Determine the [X, Y] coordinate at the center of the cell enclosing the given text.  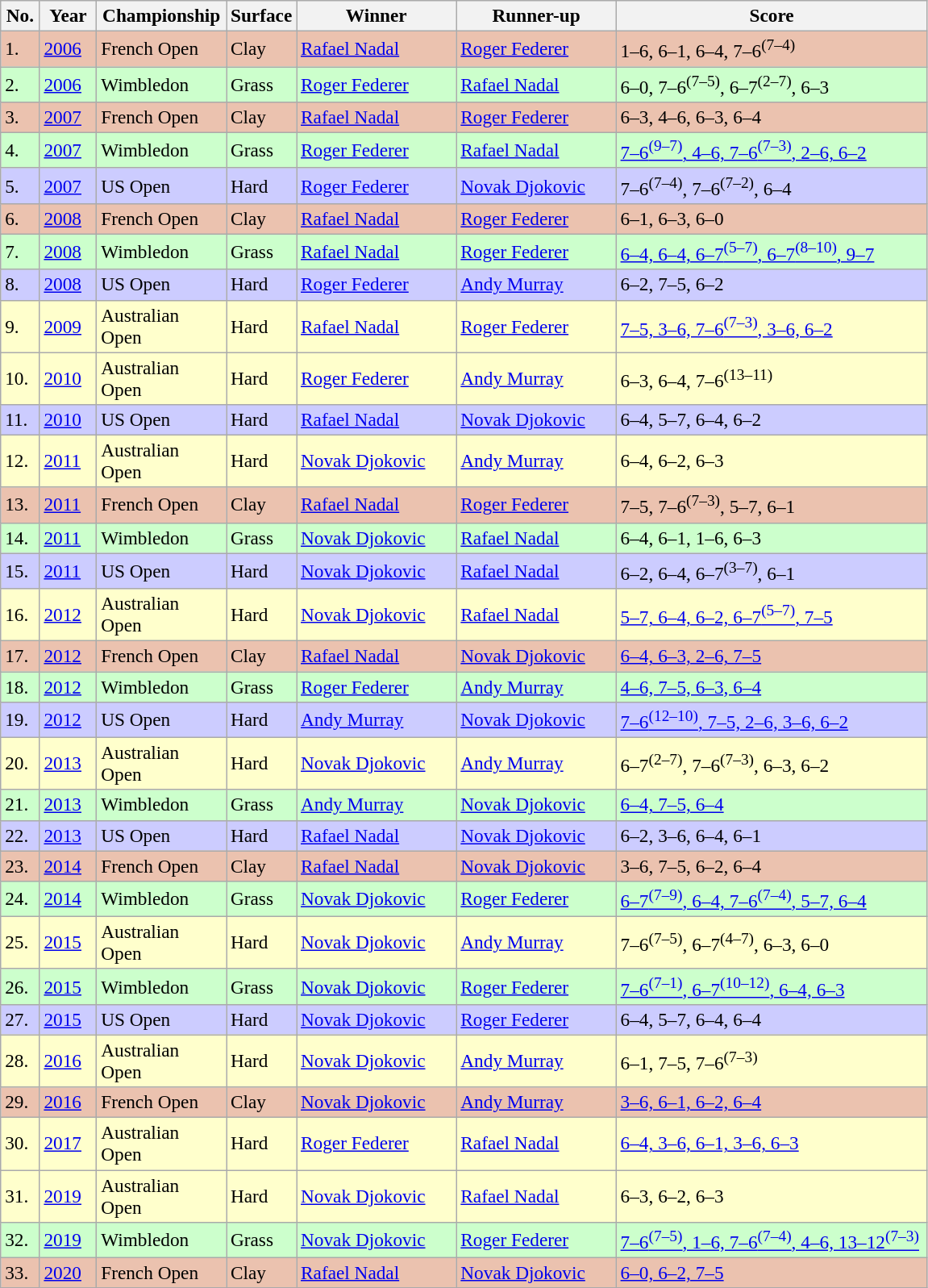
7–6(7–5), 6–7(4–7), 6–3, 6–0 [772, 942]
21. [20, 805]
4–6, 7–5, 6–3, 6–4 [772, 686]
6. [20, 219]
7–6(9–7), 4–6, 7–6(7–3), 2–6, 6–2 [772, 150]
20. [20, 763]
13. [20, 505]
Championship [161, 15]
6–4, 6–4, 6–7(5–7), 6–7(8–10), 9–7 [772, 252]
6–4, 6–1, 1–6, 6–3 [772, 538]
6–4, 3–6, 6–1, 3–6, 6–3 [772, 1144]
No. [20, 15]
Year [68, 15]
6–4, 5–7, 6–4, 6–4 [772, 1019]
6–3, 6–2, 6–3 [772, 1195]
24. [20, 898]
19. [20, 719]
4. [20, 150]
Winner [377, 15]
7–6(7–5), 1–6, 7–6(7–4), 4–6, 13–12(7–3) [772, 1240]
Surface [261, 15]
1–6, 6–1, 6–4, 7–6(7–4) [772, 48]
32. [20, 1240]
26. [20, 986]
11. [20, 419]
30. [20, 1144]
6–4, 5–7, 6–4, 6–2 [772, 419]
Score [772, 15]
7–5, 3–6, 7–6(7–3), 3–6, 6–2 [772, 326]
31. [20, 1195]
2. [20, 84]
33. [20, 1273]
7. [20, 252]
28. [20, 1061]
6–1, 7–5, 7–6(7–3) [772, 1061]
8. [20, 285]
25. [20, 942]
12. [20, 461]
6–2, 7–5, 6–2 [772, 285]
18. [20, 686]
7–6(7–4), 7–6(7–2), 6–4 [772, 185]
17. [20, 656]
6–4, 7–5, 6–4 [772, 805]
2020 [68, 1273]
22. [20, 836]
7–6(12–10), 7–5, 2–6, 3–6, 6–2 [772, 719]
27. [20, 1019]
6–0, 6–2, 7–5 [772, 1273]
23. [20, 865]
6–4, 6–3, 2–6, 7–5 [772, 656]
14. [20, 538]
1. [20, 48]
9. [20, 326]
6–2, 6–4, 6–7(3–7), 6–1 [772, 571]
2017 [68, 1144]
7–6(7–1), 6–7(10–12), 6–4, 6–3 [772, 986]
6–3, 6–4, 7–6(13–11) [772, 377]
5–7, 6–4, 6–2, 6–7(5–7), 7–5 [772, 615]
Runner-up [536, 15]
2009 [68, 326]
6–4, 6–2, 6–3 [772, 461]
15. [20, 571]
3–6, 7–5, 6–2, 6–4 [772, 865]
6–1, 6–3, 6–0 [772, 219]
6–7(2–7), 7–6(7–3), 6–3, 6–2 [772, 763]
3. [20, 117]
7–5, 7–6(7–3), 5–7, 6–1 [772, 505]
29. [20, 1103]
6–7(7–9), 6–4, 7–6(7–4), 5–7, 6–4 [772, 898]
6–0, 7–6(7–5), 6–7(2–7), 6–3 [772, 84]
6–2, 3–6, 6–4, 6–1 [772, 836]
5. [20, 185]
6–3, 4–6, 6–3, 6–4 [772, 117]
16. [20, 615]
10. [20, 377]
3–6, 6–1, 6–2, 6–4 [772, 1103]
